Output the (X, Y) coordinate of the center of the cell containing the given text.  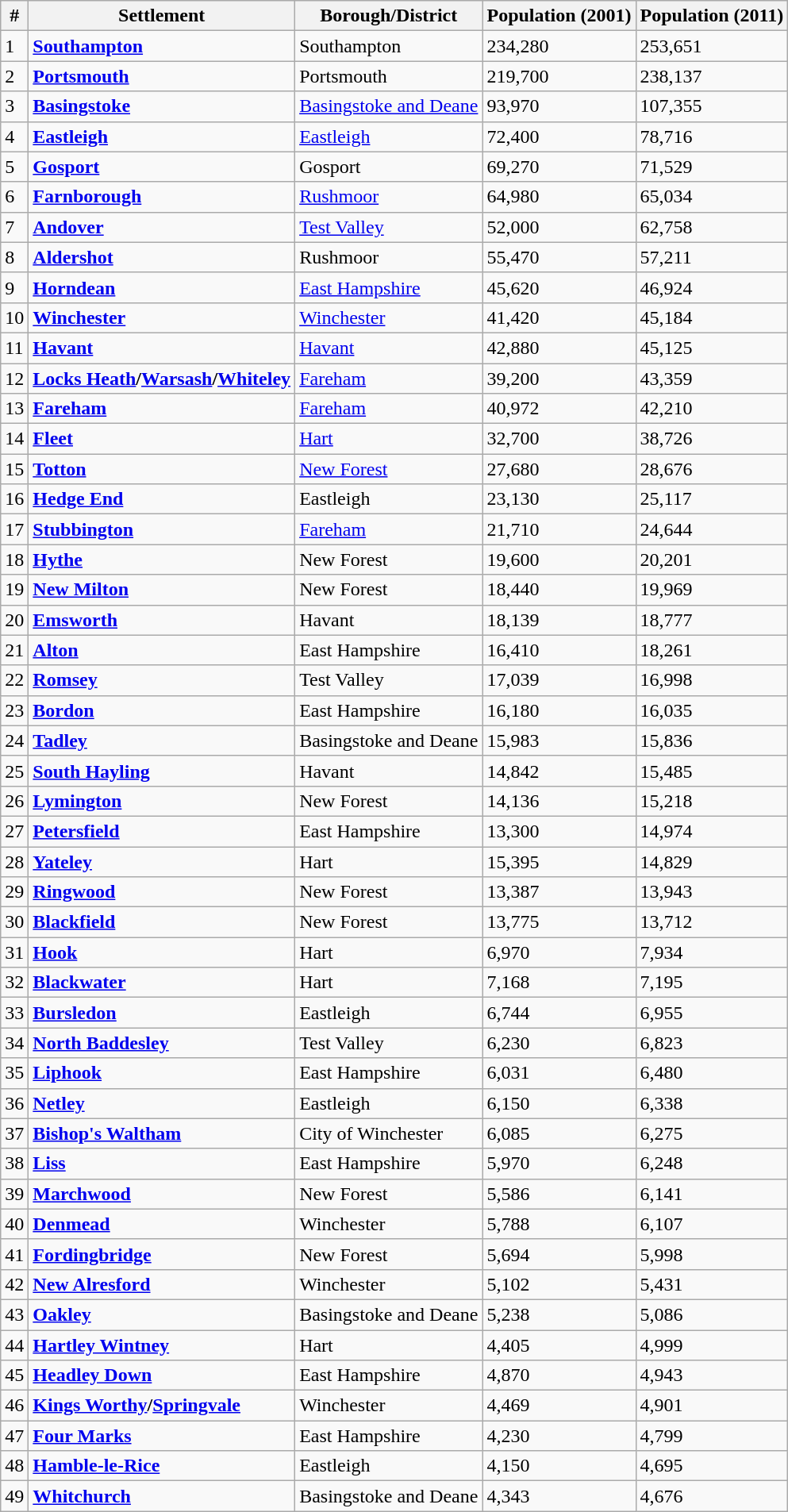
23 (14, 710)
Hook (162, 952)
Locks Heath/Warsash/Whiteley (162, 379)
Fordingbridge (162, 1254)
4,901 (712, 1406)
Settlement (162, 16)
4,676 (712, 1496)
45,620 (559, 287)
45,184 (712, 317)
41 (14, 1254)
8 (14, 257)
21,710 (559, 529)
4,799 (712, 1436)
Hamble-le-Rice (162, 1466)
42 (14, 1284)
43,359 (712, 379)
18,261 (712, 650)
24,644 (712, 529)
5 (14, 167)
36 (14, 1103)
28 (14, 861)
13,712 (712, 922)
6,338 (712, 1103)
234,280 (559, 46)
15,218 (712, 801)
5,086 (712, 1314)
Blackwater (162, 983)
47 (14, 1436)
Marchwood (162, 1194)
7,168 (559, 983)
6,970 (559, 952)
6,031 (559, 1073)
Ringwood (162, 892)
5,102 (559, 1284)
Bordon (162, 710)
24 (14, 741)
Liss (162, 1164)
32,700 (559, 439)
14,842 (559, 771)
7,934 (712, 952)
6,823 (712, 1043)
19,969 (712, 590)
6,480 (712, 1073)
City of Winchester (389, 1133)
12 (14, 379)
Population (2011) (712, 16)
6 (14, 197)
4 (14, 137)
16 (14, 499)
Lymington (162, 801)
17 (14, 529)
52,000 (559, 227)
6,248 (712, 1164)
14,136 (559, 801)
40,972 (559, 409)
11 (14, 348)
4,695 (712, 1466)
1 (14, 46)
65,034 (712, 197)
Yateley (162, 861)
93,970 (559, 106)
Emsworth (162, 620)
44 (14, 1345)
19,600 (559, 560)
Kings Worthy/Springvale (162, 1406)
18,440 (559, 590)
5,431 (712, 1284)
20,201 (712, 560)
South Hayling (162, 771)
78,716 (712, 137)
New Alresford (162, 1284)
33 (14, 1013)
3 (14, 106)
Denmead (162, 1224)
Bursledon (162, 1013)
107,355 (712, 106)
6,275 (712, 1133)
40 (14, 1224)
45,125 (712, 348)
Headley Down (162, 1375)
15,485 (712, 771)
16,035 (712, 710)
46 (14, 1406)
42,880 (559, 348)
New Milton (162, 590)
Farnborough (162, 197)
6,744 (559, 1013)
28,676 (712, 469)
14 (14, 439)
57,211 (712, 257)
13,300 (559, 831)
Basingstoke (162, 106)
41,420 (559, 317)
10 (14, 317)
21 (14, 650)
6,085 (559, 1133)
5,238 (559, 1314)
4,343 (559, 1496)
14,829 (712, 861)
69,270 (559, 167)
# (14, 16)
15,983 (559, 741)
Hartley Wintney (162, 1345)
4,150 (559, 1466)
Netley (162, 1103)
15,836 (712, 741)
238,137 (712, 76)
18,139 (559, 620)
4,230 (559, 1436)
43 (14, 1314)
7,195 (712, 983)
6,150 (559, 1103)
72,400 (559, 137)
5,788 (559, 1224)
Liphook (162, 1073)
13,387 (559, 892)
13,775 (559, 922)
13,943 (712, 892)
Stubbington (162, 529)
13 (14, 409)
15,395 (559, 861)
Blackfield (162, 922)
16,998 (712, 680)
Alton (162, 650)
6,230 (559, 1043)
4,405 (559, 1345)
Andover (162, 227)
31 (14, 952)
9 (14, 287)
29 (14, 892)
30 (14, 922)
34 (14, 1043)
Hythe (162, 560)
32 (14, 983)
19 (14, 590)
45 (14, 1375)
5,694 (559, 1254)
Bishop's Waltham (162, 1133)
North Baddesley (162, 1043)
Population (2001) (559, 16)
22 (14, 680)
48 (14, 1466)
14,974 (712, 831)
219,700 (559, 76)
6,955 (712, 1013)
16,180 (559, 710)
18 (14, 560)
15 (14, 469)
Romsey (162, 680)
62,758 (712, 227)
42,210 (712, 409)
35 (14, 1073)
4,870 (559, 1375)
27,680 (559, 469)
5,970 (559, 1164)
27 (14, 831)
16,410 (559, 650)
25,117 (712, 499)
17,039 (559, 680)
26 (14, 801)
71,529 (712, 167)
37 (14, 1133)
5,586 (559, 1194)
Whitchurch (162, 1496)
4,469 (559, 1406)
25 (14, 771)
Petersfield (162, 831)
Fleet (162, 439)
20 (14, 620)
4,999 (712, 1345)
55,470 (559, 257)
6,107 (712, 1224)
64,980 (559, 197)
253,651 (712, 46)
7 (14, 227)
49 (14, 1496)
38 (14, 1164)
Borough/District (389, 16)
Four Marks (162, 1436)
Hedge End (162, 499)
46,924 (712, 287)
5,998 (712, 1254)
2 (14, 76)
Aldershot (162, 257)
Tadley (162, 741)
18,777 (712, 620)
23,130 (559, 499)
Oakley (162, 1314)
38,726 (712, 439)
39,200 (559, 379)
39 (14, 1194)
4,943 (712, 1375)
Horndean (162, 287)
Totton (162, 469)
6,141 (712, 1194)
